Locate the cell with the specified text and output its [x, y] center coordinate. 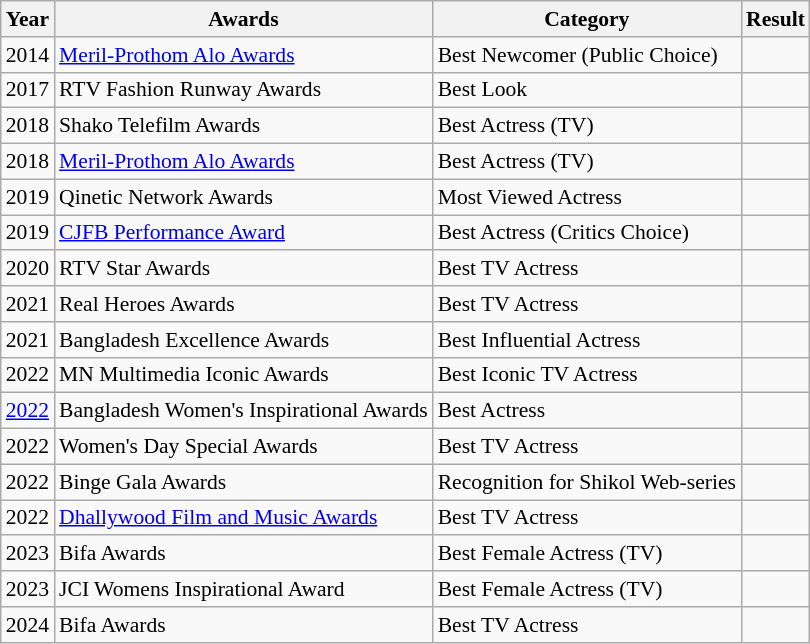
RTV Star Awards [244, 269]
CJFB Performance Award [244, 233]
Best Look [587, 90]
Recognition for Shikol Web-series [587, 482]
Dhallywood Film and Music Awards [244, 518]
2024 [28, 625]
2020 [28, 269]
Bangladesh Excellence Awards [244, 340]
Women's Day Special Awards [244, 447]
Awards [244, 19]
2014 [28, 55]
Category [587, 19]
Shako Telefilm Awards [244, 126]
Best Actress (Critics Choice) [587, 233]
RTV Fashion Runway Awards [244, 90]
2017 [28, 90]
Binge Gala Awards [244, 482]
Year [28, 19]
Most Viewed Actress [587, 197]
MN Multimedia Iconic Awards [244, 375]
Result [776, 19]
Best Newcomer (Public Choice) [587, 55]
Real Heroes Awards [244, 304]
Best Influential Actress [587, 340]
JCI Womens Inspirational Award [244, 589]
Best Actress [587, 411]
Best Iconic TV Actress [587, 375]
Bangladesh Women's Inspirational Awards [244, 411]
Qinetic Network Awards [244, 197]
